Capture the cell that displays the provided text and extract its (x, y) central coordinate. 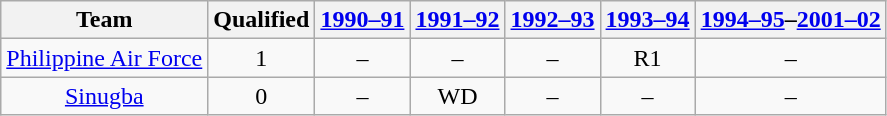
Philippine Air Force (104, 58)
1994–95–2001–02 (790, 20)
1992–93 (552, 20)
0 (262, 96)
WD (458, 96)
Sinugba (104, 96)
1993–94 (648, 20)
1991–92 (458, 20)
1990–91 (362, 20)
R1 (648, 58)
Qualified (262, 20)
Team (104, 20)
1 (262, 58)
